Capture the cell that displays the provided text and extract its [X, Y] central coordinate. 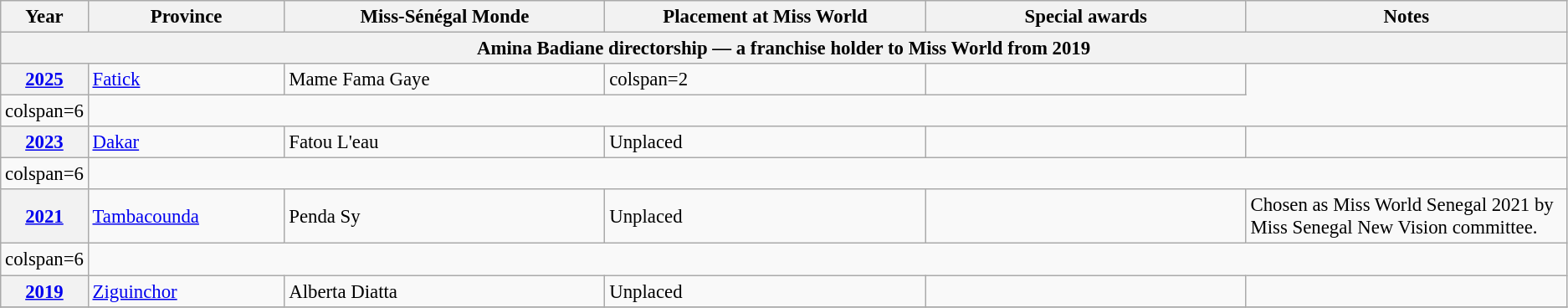
Penda Sy [445, 216]
2021 [44, 216]
Province [186, 17]
Tambacounda [186, 216]
Fatick [186, 80]
Placement at Miss World [765, 17]
Notes [1406, 17]
2025 [44, 80]
Amina Badiane directorship — a franchise holder to Miss World from 2019 [784, 49]
Year [44, 17]
Mame Fama Gaye [445, 80]
Miss-Sénégal Monde [445, 17]
Dakar [186, 142]
Fatou L'eau [445, 142]
Ziguinchor [186, 291]
Special awards [1086, 17]
Chosen as Miss World Senegal 2021 by Miss Senegal New Vision committee. [1406, 216]
2023 [44, 142]
2019 [44, 291]
colspan=2 [765, 80]
Alberta Diatta [445, 291]
